Provide the [x, y] coordinate of the cell's center where the given text is located.  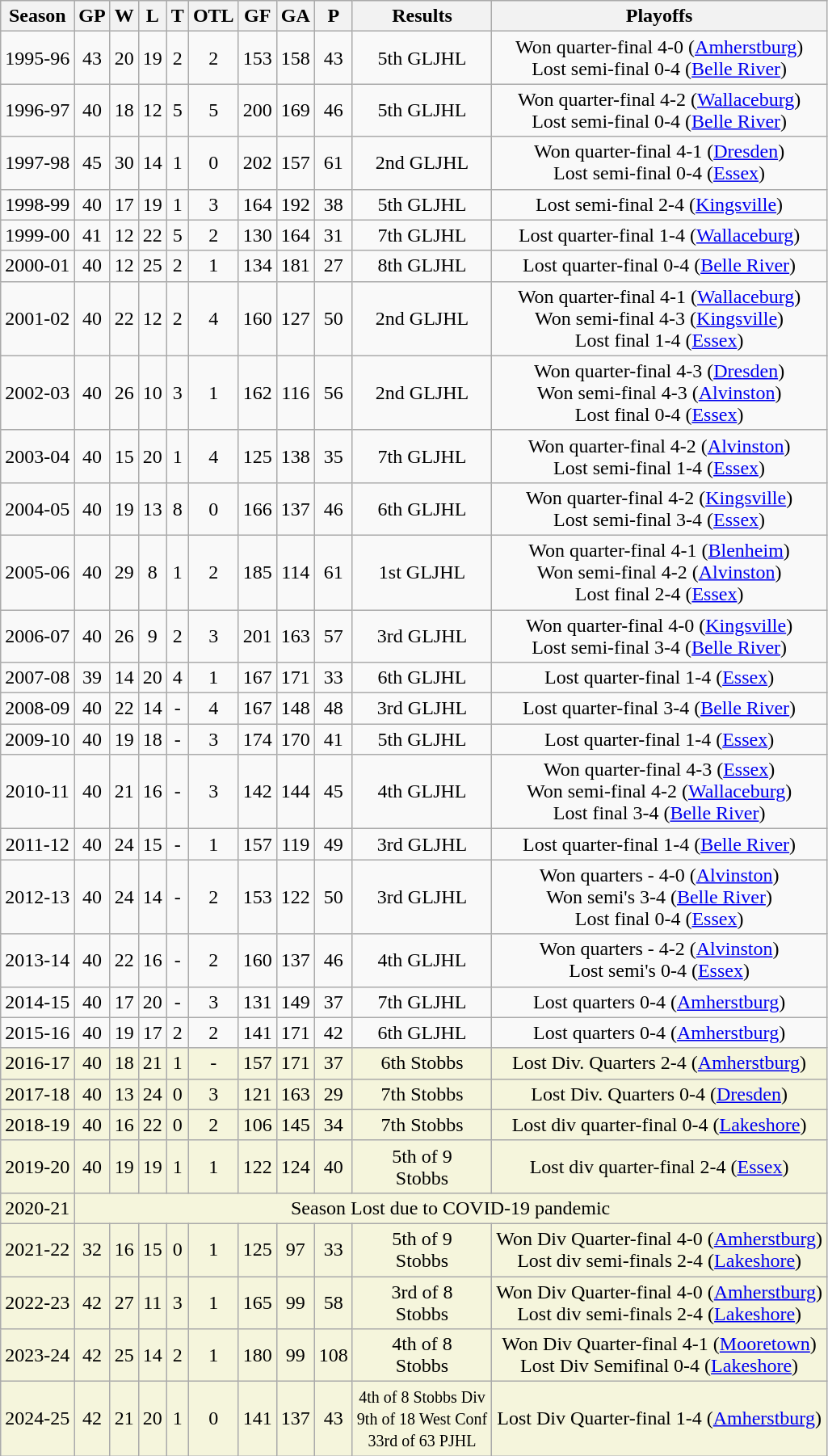
Lost quarter-final 1-4 (Wallaceburg) [659, 235]
1999-00 [37, 235]
9 [152, 635]
2019-20 [37, 1167]
121 [257, 1094]
149 [296, 1002]
2003-04 [37, 456]
T [178, 16]
Lost Div. Quarters 2-4 (Amherstburg) [659, 1063]
2024-25 [37, 1419]
201 [257, 635]
57 [333, 635]
2021-22 [37, 1249]
Lost div quarter-final 2-4 (Essex) [659, 1167]
GA [296, 16]
130 [257, 235]
38 [333, 204]
Won quarters - 4-2 (Alvinston)Lost semi's 0-4 (Essex) [659, 960]
181 [296, 266]
W [124, 16]
Won quarter-final 4-1 (Blenheim)Won semi-final 4-2 (Alvinston)Lost final 2-4 (Essex) [659, 572]
119 [296, 844]
97 [296, 1249]
142 [257, 792]
2020-21 [37, 1208]
Lost semi-final 2-4 (Kingsville) [659, 204]
169 [296, 110]
6th Stobbs [422, 1063]
Won quarter-final 4-2 (Wallaceburg)Lost semi-final 0-4 (Belle River) [659, 110]
165 [257, 1302]
Results [422, 16]
39 [92, 678]
Lost Div Quarter-final 1-4 (Amherstburg) [659, 1419]
30 [124, 163]
114 [296, 572]
134 [257, 266]
1998-99 [37, 204]
Won quarter-final 4-2 (Alvinston)Lost semi-final 1-4 (Essex) [659, 456]
192 [296, 204]
116 [296, 393]
34 [333, 1125]
Lost Div. Quarters 0-4 (Dresden) [659, 1094]
P [333, 16]
1997-98 [37, 163]
Won quarter-final 4-1 (Dresden)Lost semi-final 0-4 (Essex) [659, 163]
4th of 8 Stobbs Div9th of 18 West Conf33rd of 63 PJHL [422, 1419]
170 [296, 739]
Playoffs [659, 16]
Won quarters - 4-0 (Alvinston)Won semi's 3-4 (Belle River)Lost final 0-4 (Essex) [659, 897]
202 [257, 163]
2017-18 [37, 1094]
OTL [213, 16]
31 [333, 235]
2008-09 [37, 709]
Lost quarter-final 0-4 (Belle River) [659, 266]
138 [296, 456]
GP [92, 16]
185 [257, 572]
2000-01 [37, 266]
2011-12 [37, 844]
2023-24 [37, 1356]
1st GLJHL [422, 572]
2015-16 [37, 1033]
48 [333, 709]
Lost div quarter-final 0-4 (Lakeshore) [659, 1125]
Lost quarter-final 1-4 (Belle River) [659, 844]
166 [257, 509]
106 [257, 1125]
8th GLJHL [422, 266]
2009-10 [37, 739]
131 [257, 1002]
144 [296, 792]
56 [333, 393]
32 [92, 1249]
148 [296, 709]
158 [296, 58]
Season [37, 16]
2014-15 [37, 1002]
1995-96 [37, 58]
2002-03 [37, 393]
174 [257, 739]
Won quarter-final 4-0 (Kingsville)Lost semi-final 3-4 (Belle River) [659, 635]
Lost quarter-final 3-4 (Belle River) [659, 709]
2005-06 [37, 572]
Won quarter-final 4-2 (Kingsville)Lost semi-final 3-4 (Essex) [659, 509]
180 [257, 1356]
Won quarter-final 4-0 (Amherstburg)Lost semi-final 0-4 (Belle River) [659, 58]
L [152, 16]
GF [257, 16]
127 [296, 318]
58 [333, 1302]
2022-23 [37, 1302]
124 [296, 1167]
2013-14 [37, 960]
Won quarter-final 4-3 (Dresden)Won semi-final 4-3 (Alvinston)Lost final 0-4 (Essex) [659, 393]
2016-17 [37, 1063]
Won quarter-final 4-3 (Essex)Won semi-final 4-2 (Wallaceburg)Lost final 3-4 (Belle River) [659, 792]
49 [333, 844]
2001-02 [37, 318]
11 [152, 1302]
Won Div Quarter-final 4-1 (Mooretown)Lost Div Semifinal 0-4 (Lakeshore) [659, 1356]
2012-13 [37, 897]
162 [257, 393]
108 [333, 1356]
Season Lost due to COVID-19 pandemic [451, 1208]
2010-11 [37, 792]
200 [257, 110]
1996-97 [37, 110]
145 [296, 1125]
2006-07 [37, 635]
35 [333, 456]
4th of 8Stobbs [422, 1356]
3rd of 8Stobbs [422, 1302]
2007-08 [37, 678]
Won quarter-final 4-1 (Wallaceburg)Won semi-final 4-3 (Kingsville)Lost final 1-4 (Essex) [659, 318]
10 [152, 393]
2018-19 [37, 1125]
2004-05 [37, 509]
